Find where the given text appears and provide that cell's center as [x, y] coordinate. 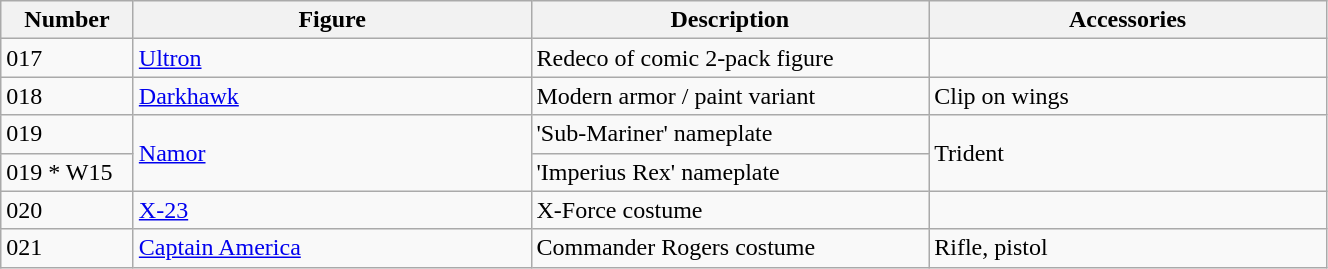
021 [68, 248]
019 [68, 134]
Rifle, pistol [1128, 248]
Accessories [1128, 20]
Darkhawk [332, 96]
018 [68, 96]
020 [68, 210]
X-Force costume [730, 210]
019 * W15 [68, 172]
X-23 [332, 210]
Figure [332, 20]
Captain America [332, 248]
Number [68, 20]
Clip on wings [1128, 96]
Redeco of comic 2-pack figure [730, 58]
Description [730, 20]
017 [68, 58]
Commander Rogers costume [730, 248]
Trident [1128, 153]
'Sub-Mariner' nameplate [730, 134]
Ultron [332, 58]
Namor [332, 153]
Modern armor / paint variant [730, 96]
'Imperius Rex' nameplate [730, 172]
